Provide the (x, y) coordinate of the cell's center where the given text is located.  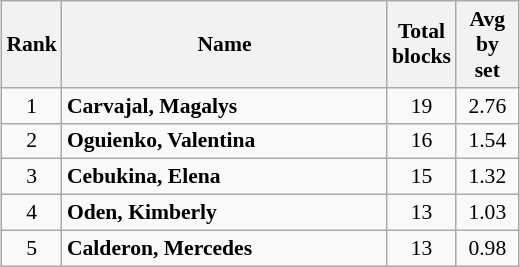
Oguienko, Valentina (224, 141)
Avg by set (488, 44)
5 (32, 248)
Name (224, 44)
1.54 (488, 141)
Oden, Kimberly (224, 212)
4 (32, 212)
2 (32, 141)
2.76 (488, 105)
1 (32, 105)
16 (422, 141)
0.98 (488, 248)
Carvajal, Magalys (224, 105)
Rank (32, 44)
Calderon, Mercedes (224, 248)
Cebukina, Elena (224, 177)
Total blocks (422, 44)
15 (422, 177)
1.32 (488, 177)
1.03 (488, 212)
3 (32, 177)
19 (422, 105)
